Output the [X, Y] coordinate of the center of the cell containing the given text.  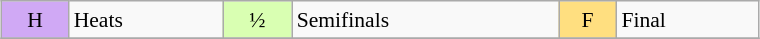
Final [687, 20]
Semifinals [426, 20]
H [36, 20]
F [588, 20]
Heats [146, 20]
½ [258, 20]
